Identify which cell holds the provided text, then report its [X, Y] central coordinate. 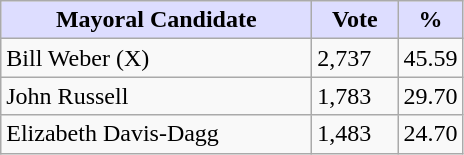
Vote [355, 20]
% [430, 20]
2,737 [355, 58]
John Russell [156, 96]
1,783 [355, 96]
Mayoral Candidate [156, 20]
Elizabeth Davis-Dagg [156, 134]
24.70 [430, 134]
29.70 [430, 96]
Bill Weber (X) [156, 58]
1,483 [355, 134]
45.59 [430, 58]
